Extract the [X, Y] coordinate from the center of the cell holding the provided text.  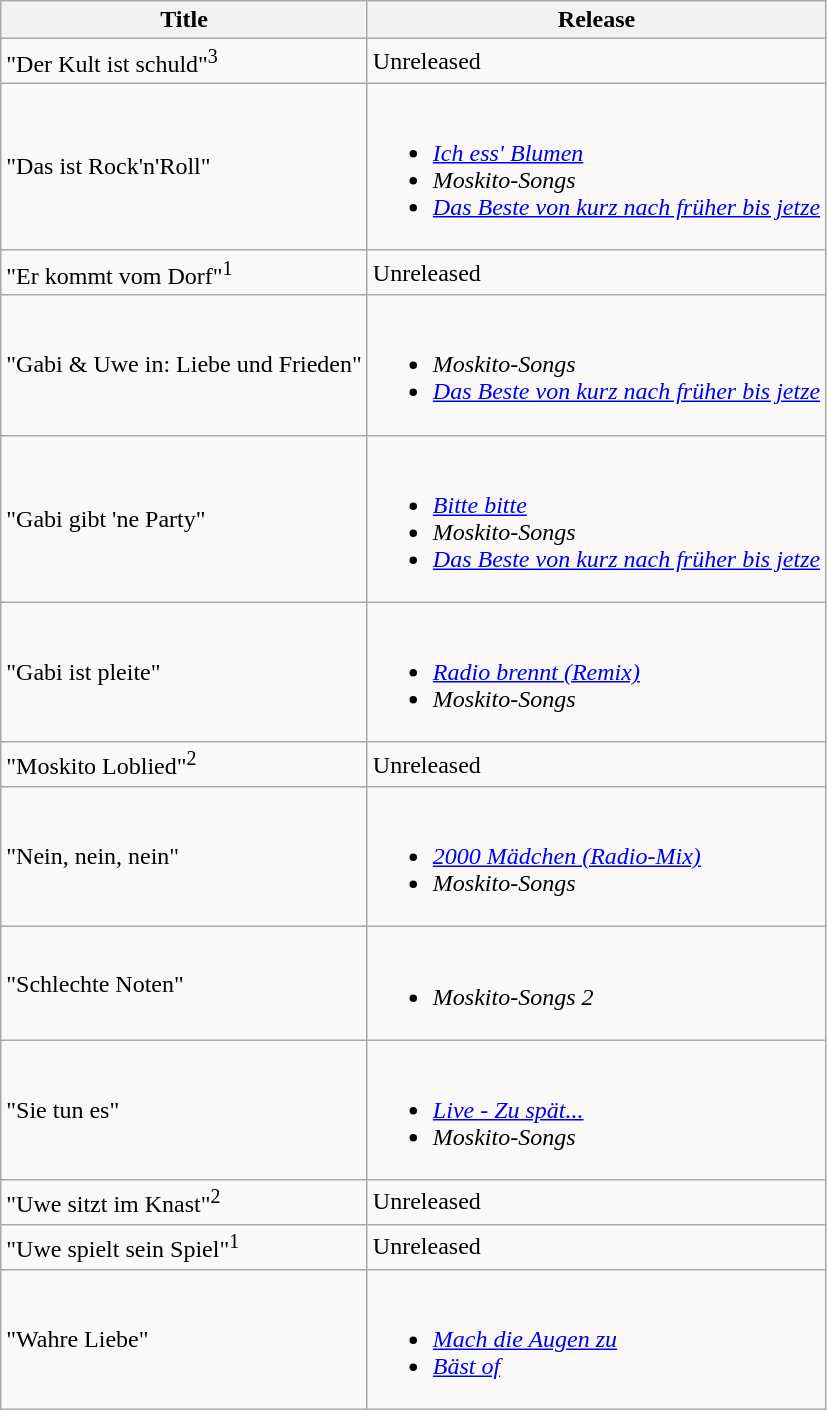
"Das ist Rock'n'Roll" [184, 166]
"Gabi gibt 'ne Party" [184, 518]
"Sie tun es" [184, 1110]
"Schlechte Noten" [184, 984]
Title [184, 20]
2000 Mädchen (Radio-Mix)Moskito-Songs [596, 857]
"Gabi ist pleite" [184, 672]
"Nein, nein, nein" [184, 857]
Radio brennt (Remix)Moskito-Songs [596, 672]
Mach die Augen zuBäst of [596, 1339]
Moskito-Songs 2 [596, 984]
"Gabi & Uwe in: Liebe und Frieden" [184, 365]
"Er kommt vom Dorf"1 [184, 272]
Ich ess' BlumenMoskito-SongsDas Beste von kurz nach früher bis jetze [596, 166]
Bitte bitteMoskito-SongsDas Beste von kurz nach früher bis jetze [596, 518]
"Wahre Liebe" [184, 1339]
"Der Kult ist schuld"3 [184, 62]
"Moskito Loblied"2 [184, 764]
Live - Zu spät...Moskito-Songs [596, 1110]
"Uwe spielt sein Spiel"1 [184, 1246]
Release [596, 20]
Moskito-SongsDas Beste von kurz nach früher bis jetze [596, 365]
"Uwe sitzt im Knast"2 [184, 1202]
